Find where the given text appears and provide that cell's center as [X, Y] coordinate. 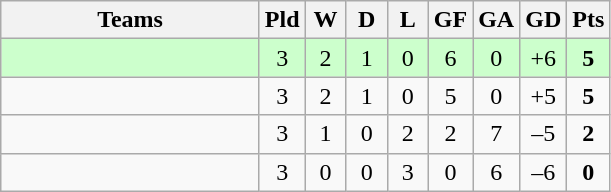
L [408, 20]
D [366, 20]
7 [496, 134]
+5 [544, 96]
Teams [130, 20]
–6 [544, 172]
Pld [282, 20]
+6 [544, 58]
W [326, 20]
Pts [588, 20]
GD [544, 20]
GA [496, 20]
GF [450, 20]
–5 [544, 134]
